For the text-containing cell, return its midpoint in [x, y] coordinate format. 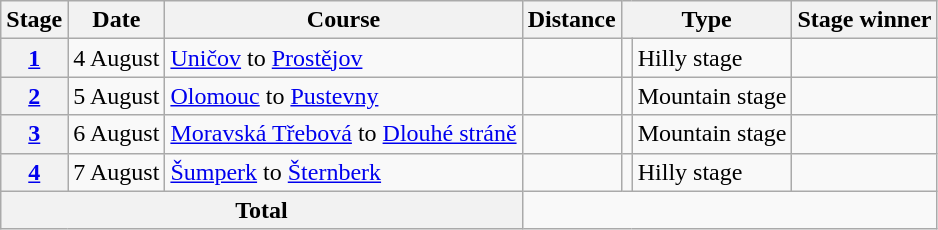
5 August [116, 96]
Total [262, 210]
Stage winner [864, 20]
3 [34, 134]
2 [34, 96]
4 August [116, 58]
Moravská Třebová to Dlouhé stráně [344, 134]
7 August [116, 172]
6 August [116, 134]
Date [116, 20]
Distance [572, 20]
Olomouc to Pustevny [344, 96]
Šumperk to Šternberk [344, 172]
Stage [34, 20]
4 [34, 172]
Type [706, 20]
Uničov to Prostějov [344, 58]
Course [344, 20]
1 [34, 58]
